Detect which cell encompasses the target text, then output its (x, y) center coordinate. 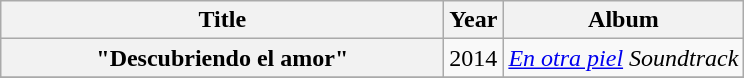
2014 (474, 58)
"Descubriendo el amor" (222, 58)
Year (474, 20)
Album (624, 20)
En otra piel Soundtrack (624, 58)
Title (222, 20)
